Detect which cell encompasses the target text, then output its [x, y] center coordinate. 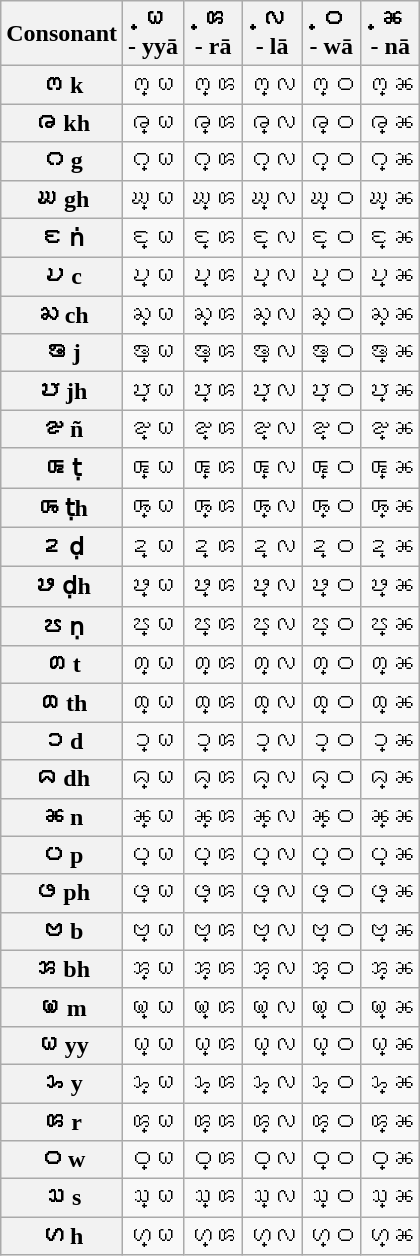
𑄛𑄳𑄢 [214, 855]
𑄊𑄳𑄤 [332, 199]
𑄥𑄳𑄠 [154, 1198]
𑄳𑄠- yyā [154, 34]
𑄍𑄳𑄚 [390, 315]
𑄉 g [62, 161]
𑄘𑄳𑄣 [272, 741]
𑄛𑄳𑄤 [332, 855]
𑄔 ḍh [62, 587]
𑄟𑄳𑄢 [214, 1007]
𑄐𑄳𑄤 [332, 429]
𑄐𑄳𑄣 [272, 429]
𑄍𑄳𑄤 [332, 315]
𑄙𑄳𑄢 [214, 779]
𑄐𑄳𑄠 [154, 429]
𑄢𑄳𑄚 [390, 1121]
𑄋𑄳𑄢 [214, 238]
𑄘𑄳𑄚 [390, 741]
𑄞 bh [62, 969]
𑄥𑄳𑄚 [390, 1198]
𑄖𑄳𑄢 [214, 665]
𑄈𑄳𑄤 [332, 123]
𑄔𑄳𑄠 [154, 587]
𑄤𑄳𑄚 [390, 1160]
𑄗𑄳𑄤 [332, 703]
𑄋𑄳𑄚 [390, 238]
𑄑 ṭ [62, 468]
𑄊𑄳𑄠 [154, 199]
𑄉𑄳𑄤 [332, 161]
𑄕𑄳𑄣 [272, 626]
𑄓𑄳𑄠 [154, 547]
𑄑𑄳𑄤 [332, 468]
𑄦𑄳𑄣 [272, 1236]
𑄕𑄳𑄚 [390, 626]
𑄌𑄳𑄢 [214, 277]
𑄞𑄳𑄤 [332, 969]
𑄒𑄳𑄤 [332, 508]
𑄞𑄳𑄣 [272, 969]
𑄛𑄳𑄣 [272, 855]
𑄐𑄳𑄢 [214, 429]
𑄕𑄳𑄢 [214, 626]
𑄇𑄳𑄢 [214, 85]
𑄓𑄳𑄚 [390, 547]
𑄜𑄳𑄚 [390, 893]
𑄗 th [62, 703]
𑄎𑄳𑄢 [214, 353]
𑄳𑄣- lā [272, 34]
𑄕 ṇ [62, 626]
𑄇𑄳𑄤 [332, 85]
𑄛𑄳𑄠 [154, 855]
𑄡 y [62, 1083]
𑄙𑄳𑄤 [332, 779]
𑄜𑄳𑄣 [272, 893]
𑄝𑄳𑄚 [390, 931]
𑄕𑄳𑄤 [332, 626]
𑄈𑄳𑄚 [390, 123]
𑄦𑄳𑄢 [214, 1236]
𑄗𑄳𑄢 [214, 703]
𑄖𑄳𑄣 [272, 665]
𑄠𑄳𑄣 [272, 1045]
𑄔𑄳𑄣 [272, 587]
𑄈𑄳𑄠 [154, 123]
𑄠𑄳𑄢 [214, 1045]
𑄏 jh [62, 391]
𑄢𑄳𑄢 [214, 1121]
𑄙 dh [62, 779]
𑄉𑄳𑄢 [214, 161]
𑄠𑄳𑄠 [154, 1045]
𑄔𑄳𑄤 [332, 587]
𑄊𑄳𑄣 [272, 199]
𑄝𑄳𑄤 [332, 931]
𑄍𑄳𑄢 [214, 315]
𑄏𑄳𑄚 [390, 391]
𑄎𑄳𑄤 [332, 353]
𑄠𑄳𑄤 [332, 1045]
𑄈𑄳𑄣 [272, 123]
𑄑𑄳𑄠 [154, 468]
𑄟𑄳𑄣 [272, 1007]
𑄜𑄳𑄠 [154, 893]
𑄌𑄳𑄣 [272, 277]
𑄞𑄳𑄢 [214, 969]
𑄖𑄳𑄠 [154, 665]
𑄇𑄳𑄚 [390, 85]
𑄐𑄳𑄚 [390, 429]
𑄢𑄳𑄤 [332, 1121]
𑄥𑄳𑄣 [272, 1198]
𑄟𑄳𑄠 [154, 1007]
𑄌 c [62, 277]
𑄐 ñ [62, 429]
𑄓𑄳𑄤 [332, 547]
𑄊𑄳𑄢 [214, 199]
𑄔𑄳𑄢 [214, 587]
𑄒𑄳𑄢 [214, 508]
𑄊𑄳𑄚 [390, 199]
𑄙𑄳𑄚 [390, 779]
𑄚𑄳𑄚 [390, 817]
𑄦𑄳𑄠 [154, 1236]
𑄡𑄳𑄚 [390, 1083]
𑄛𑄳𑄚 [390, 855]
𑄎𑄳𑄚 [390, 353]
𑄟𑄳𑄤 [332, 1007]
𑄢𑄳𑄣 [272, 1121]
𑄔𑄳𑄚 [390, 587]
𑄌𑄳𑄠 [154, 277]
𑄤𑄳𑄢 [214, 1160]
𑄳𑄤- wā [332, 34]
𑄚𑄳𑄣 [272, 817]
𑄉𑄳𑄚 [390, 161]
𑄏𑄳𑄤 [332, 391]
𑄥𑄳𑄤 [332, 1198]
𑄓𑄳𑄢 [214, 547]
𑄉𑄳𑄠 [154, 161]
𑄡𑄳𑄤 [332, 1083]
𑄠 yy [62, 1045]
𑄎𑄳𑄠 [154, 353]
𑄢 r [62, 1121]
𑄝𑄳𑄣 [272, 931]
𑄓 ḍ [62, 547]
𑄘𑄳𑄠 [154, 741]
𑄖𑄳𑄚 [390, 665]
𑄡𑄳𑄠 [154, 1083]
𑄉𑄳𑄣 [272, 161]
𑄜 ph [62, 893]
𑄥 s [62, 1198]
𑄳𑄢- rā [214, 34]
𑄞𑄳𑄠 [154, 969]
𑄏𑄳𑄢 [214, 391]
𑄜𑄳𑄤 [332, 893]
𑄡𑄳𑄢 [214, 1083]
Consonant [62, 34]
𑄊 gh [62, 199]
𑄦𑄳𑄚 [390, 1236]
𑄞𑄳𑄚 [390, 969]
𑄤𑄳𑄤 [332, 1160]
𑄕𑄳𑄠 [154, 626]
𑄗𑄳𑄣 [272, 703]
𑄛 p [62, 855]
𑄖 t [62, 665]
𑄈𑄳𑄢 [214, 123]
𑄎𑄳𑄣 [272, 353]
𑄟 m [62, 1007]
𑄑𑄳𑄢 [214, 468]
𑄟𑄳𑄚 [390, 1007]
𑄚 n [62, 817]
𑄘𑄳𑄢 [214, 741]
𑄒𑄳𑄠 [154, 508]
𑄌𑄳𑄤 [332, 277]
𑄖𑄳𑄤 [332, 665]
𑄙𑄳𑄣 [272, 779]
𑄒𑄳𑄣 [272, 508]
𑄋𑄳𑄤 [332, 238]
𑄒 ṭh [62, 508]
𑄍𑄳𑄣 [272, 315]
𑄍𑄳𑄠 [154, 315]
𑄘 d [62, 741]
𑄇𑄳𑄠 [154, 85]
𑄤𑄳𑄣 [272, 1160]
𑄗𑄳𑄚 [390, 703]
𑄦𑄳𑄤 [332, 1236]
𑄝𑄳𑄠 [154, 931]
𑄓𑄳𑄣 [272, 547]
𑄗𑄳𑄠 [154, 703]
𑄝 b [62, 931]
𑄜𑄳𑄢 [214, 893]
𑄥𑄳𑄢 [214, 1198]
𑄇 k [62, 85]
𑄡𑄳𑄣 [272, 1083]
𑄇𑄳𑄣 [272, 85]
𑄒𑄳𑄚 [390, 508]
𑄌𑄳𑄚 [390, 277]
𑄋𑄳𑄣 [272, 238]
𑄘𑄳𑄤 [332, 741]
𑄋 ṅ [62, 238]
𑄢𑄳𑄠 [154, 1121]
𑄚𑄳𑄤 [332, 817]
𑄝𑄳𑄢 [214, 931]
𑄦 h [62, 1236]
𑄍 ch [62, 315]
𑄚𑄳𑄠 [154, 817]
𑄎 j [62, 353]
𑄤 w [62, 1160]
𑄑𑄳𑄚 [390, 468]
𑄙𑄳𑄠 [154, 779]
𑄏𑄳𑄠 [154, 391]
𑄚𑄳𑄢 [214, 817]
𑄋𑄳𑄠 [154, 238]
𑄤𑄳𑄠 [154, 1160]
𑄳𑄚- nā [390, 34]
𑄑𑄳𑄣 [272, 468]
𑄈 kh [62, 123]
𑄏𑄳𑄣 [272, 391]
𑄠𑄳𑄚 [390, 1045]
